For the text-containing cell, return its midpoint in [X, Y] coordinate format. 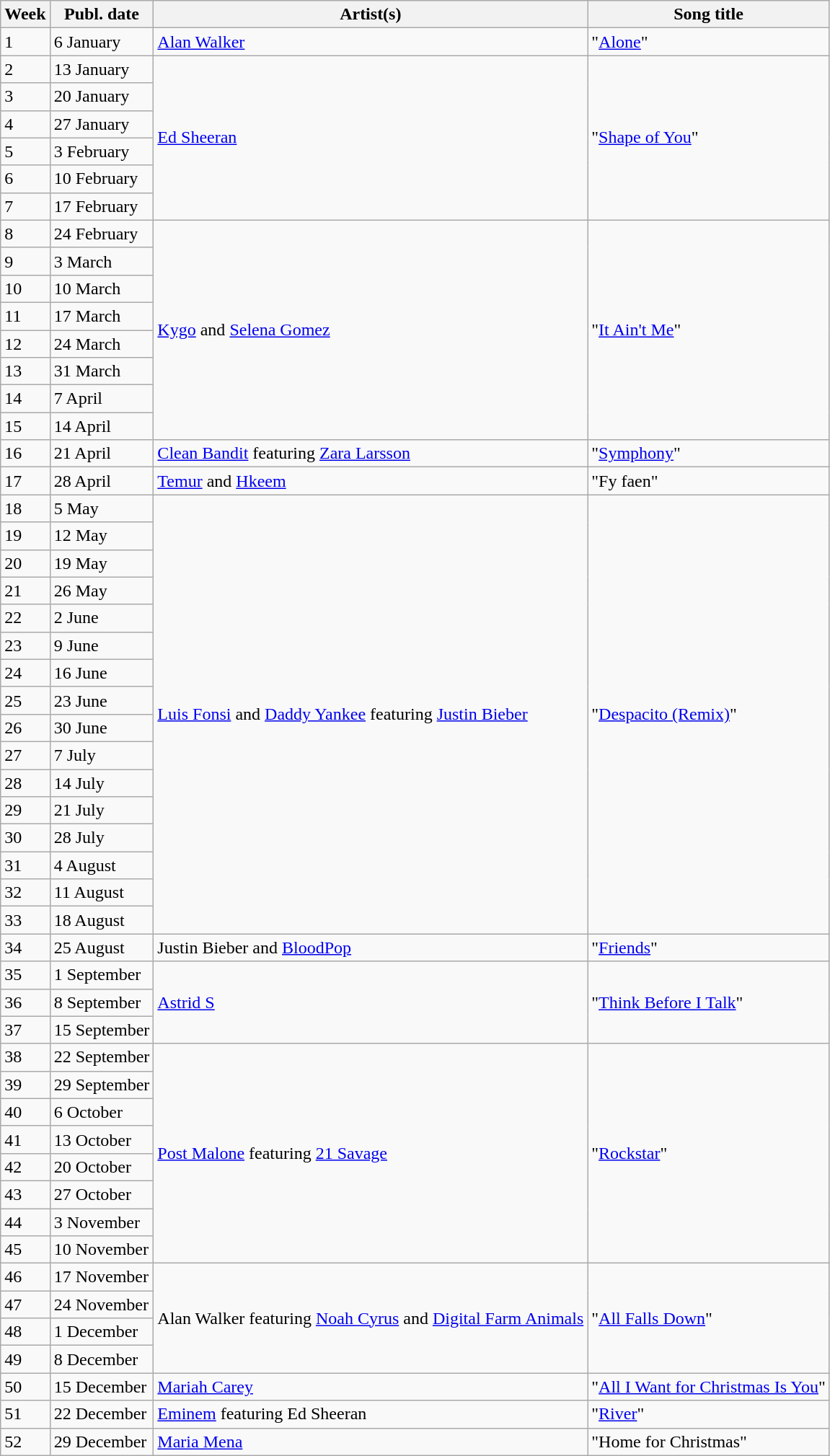
31 March [102, 371]
43 [25, 1194]
Temur and Hkeem [371, 481]
"Symphony" [709, 454]
30 [25, 838]
36 [25, 1002]
39 [25, 1085]
3 February [102, 151]
20 January [102, 97]
3 [25, 97]
48 [25, 1332]
25 [25, 700]
19 [25, 536]
"Rockstar" [709, 1153]
13 January [102, 69]
17 [25, 481]
47 [25, 1305]
Kygo and Selena Gomez [371, 330]
"River" [709, 1414]
13 [25, 371]
8 December [102, 1359]
7 April [102, 399]
6 [25, 179]
24 March [102, 344]
28 July [102, 838]
23 June [102, 700]
2 [25, 69]
44 [25, 1222]
21 July [102, 811]
10 November [102, 1250]
9 [25, 261]
16 [25, 454]
Eminem featuring Ed Sheeran [371, 1414]
Publ. date [102, 14]
3 March [102, 261]
45 [25, 1250]
20 October [102, 1167]
18 August [102, 920]
27 [25, 755]
26 May [102, 591]
17 February [102, 206]
5 May [102, 508]
Luis Fonsi and Daddy Yankee featuring Justin Bieber [371, 714]
31 [25, 865]
"It Ain't Me" [709, 330]
12 May [102, 536]
46 [25, 1277]
28 April [102, 481]
10 March [102, 288]
37 [25, 1030]
Ed Sheeran [371, 138]
5 [25, 151]
51 [25, 1414]
16 June [102, 673]
"Fy faen" [709, 481]
21 [25, 591]
Artist(s) [371, 14]
8 [25, 234]
26 [25, 728]
"Despacito (Remix)" [709, 714]
14 July [102, 782]
18 [25, 508]
12 [25, 344]
14 [25, 399]
"Friends" [709, 948]
19 May [102, 563]
6 October [102, 1112]
21 April [102, 454]
8 September [102, 1002]
22 [25, 618]
7 July [102, 755]
Astrid S [371, 1002]
14 April [102, 426]
24 [25, 673]
28 [25, 782]
Alan Walker featuring Noah Cyrus and Digital Farm Animals [371, 1318]
Post Malone featuring 21 Savage [371, 1153]
Maria Mena [371, 1442]
2 June [102, 618]
Mariah Carey [371, 1387]
11 [25, 316]
27 January [102, 124]
Week [25, 14]
29 December [102, 1442]
17 March [102, 316]
15 December [102, 1387]
29 September [102, 1085]
1 [25, 42]
30 June [102, 728]
24 February [102, 234]
9 June [102, 645]
25 August [102, 948]
52 [25, 1442]
"Shape of You" [709, 138]
22 September [102, 1057]
40 [25, 1112]
22 December [102, 1414]
41 [25, 1139]
7 [25, 206]
Alan Walker [371, 42]
3 November [102, 1222]
1 September [102, 975]
Justin Bieber and BloodPop [371, 948]
35 [25, 975]
34 [25, 948]
"Home for Christmas" [709, 1442]
49 [25, 1359]
42 [25, 1167]
20 [25, 563]
4 [25, 124]
Clean Bandit featuring Zara Larsson [371, 454]
"All Falls Down" [709, 1318]
Song title [709, 14]
"Alone" [709, 42]
10 [25, 288]
50 [25, 1387]
6 January [102, 42]
13 October [102, 1139]
23 [25, 645]
4 August [102, 865]
17 November [102, 1277]
1 December [102, 1332]
11 August [102, 893]
15 [25, 426]
"All I Want for Christmas Is You" [709, 1387]
24 November [102, 1305]
27 October [102, 1194]
"Think Before I Talk" [709, 1002]
38 [25, 1057]
15 September [102, 1030]
32 [25, 893]
29 [25, 811]
10 February [102, 179]
33 [25, 920]
